Return the [x, y] coordinate for the center point of the cell that contains the specified text.  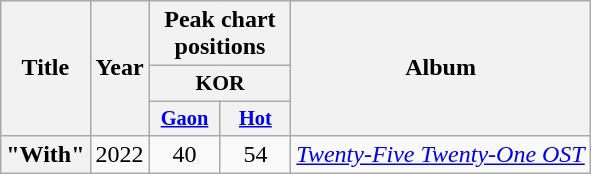
Twenty-Five Twenty-One OST [440, 154]
"With" [46, 154]
54 [256, 154]
Gaon [184, 118]
Year [120, 68]
2022 [120, 154]
Album [440, 68]
Title [46, 68]
KOR [220, 84]
Peak chart positions [220, 34]
40 [184, 154]
Hot [256, 118]
